For the text-containing cell, return its midpoint in [x, y] coordinate format. 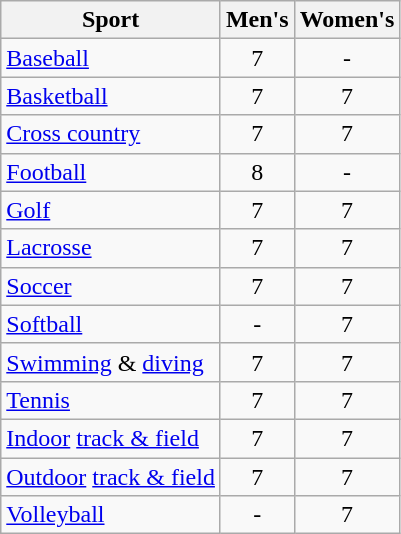
Lacrosse [111, 248]
Women's [347, 20]
Swimming & diving [111, 362]
Football [111, 172]
Golf [111, 210]
Soccer [111, 286]
Basketball [111, 96]
8 [257, 172]
Softball [111, 324]
Sport [111, 20]
Cross country [111, 134]
Volleyball [111, 515]
Outdoor track & field [111, 477]
Tennis [111, 400]
Baseball [111, 58]
Indoor track & field [111, 438]
Men's [257, 20]
